Capture the cell that displays the provided text and extract its (X, Y) central coordinate. 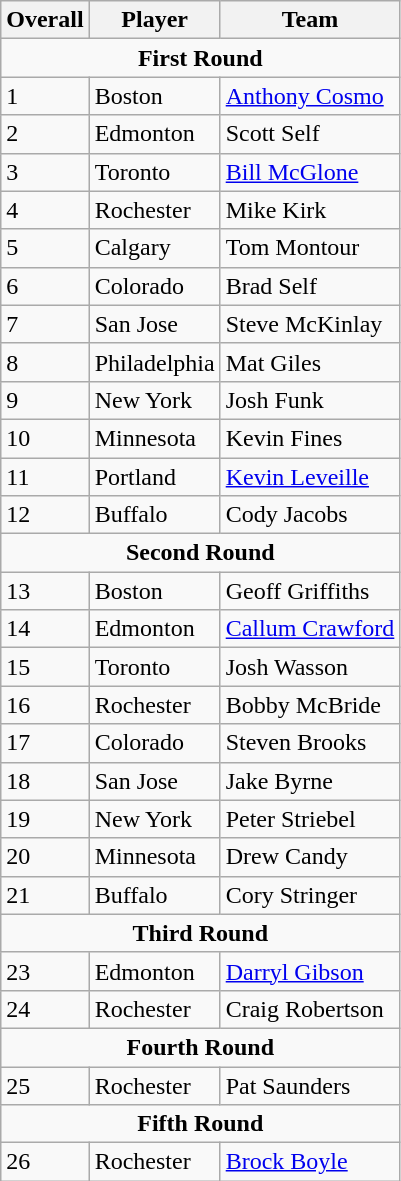
Overall (45, 20)
11 (45, 477)
6 (45, 286)
4 (45, 210)
19 (45, 819)
Cody Jacobs (310, 515)
Brad Self (310, 286)
25 (45, 1085)
Anthony Cosmo (310, 96)
Team (310, 20)
Geoff Griffiths (310, 591)
1 (45, 96)
Josh Wasson (310, 667)
10 (45, 438)
Portland (154, 477)
Darryl Gibson (310, 971)
Mike Kirk (310, 210)
24 (45, 1009)
Player (154, 20)
Craig Robertson (310, 1009)
14 (45, 629)
Cory Stringer (310, 895)
Mat Giles (310, 362)
Steven Brooks (310, 743)
13 (45, 591)
20 (45, 857)
Second Round (200, 553)
Calgary (154, 248)
9 (45, 400)
5 (45, 248)
2 (45, 134)
Peter Striebel (310, 819)
Jake Byrne (310, 781)
Fifth Round (200, 1124)
Third Round (200, 933)
Philadelphia (154, 362)
8 (45, 362)
21 (45, 895)
Bill McGlone (310, 172)
15 (45, 667)
Brock Boyle (310, 1162)
Drew Candy (310, 857)
17 (45, 743)
12 (45, 515)
3 (45, 172)
First Round (200, 58)
Bobby McBride (310, 705)
Scott Self (310, 134)
Pat Saunders (310, 1085)
Steve McKinlay (310, 324)
Fourth Round (200, 1047)
Callum Crawford (310, 629)
26 (45, 1162)
Tom Montour (310, 248)
23 (45, 971)
Kevin Leveille (310, 477)
Kevin Fines (310, 438)
16 (45, 705)
18 (45, 781)
Josh Funk (310, 400)
7 (45, 324)
